Find where the given text appears and provide that cell's center as [X, Y] coordinate. 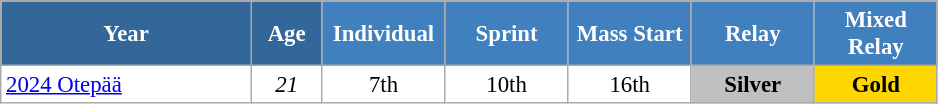
Gold [876, 85]
21 [286, 85]
Mass Start [630, 34]
Age [286, 34]
Year [126, 34]
2024 Otepää [126, 85]
7th [384, 85]
Mixed Relay [876, 34]
Sprint [506, 34]
Relay [752, 34]
10th [506, 85]
Individual [384, 34]
16th [630, 85]
Silver [752, 85]
